Extract the (x, y) coordinate from the center of the cell holding the provided text.  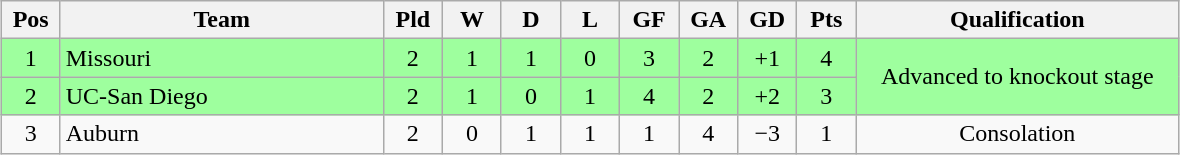
+2 (768, 96)
+1 (768, 58)
D (530, 20)
UC-San Diego (222, 96)
L (590, 20)
W (472, 20)
Team (222, 20)
Consolation (1018, 134)
GD (768, 20)
Advanced to knockout stage (1018, 77)
GF (650, 20)
GA (708, 20)
Pts (826, 20)
Auburn (222, 134)
Pos (30, 20)
Qualification (1018, 20)
Pld (412, 20)
−3 (768, 134)
Missouri (222, 58)
